Search for the cell housing the specified text and yield its (x, y) center coordinate. 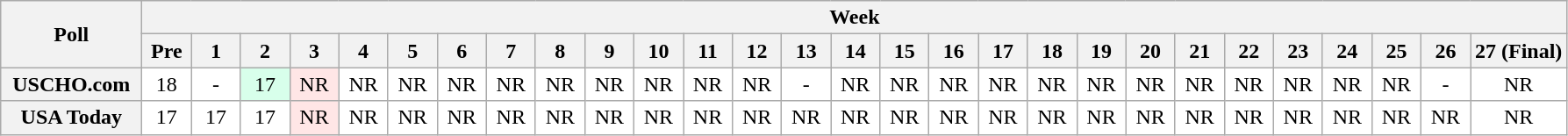
USA Today (72, 118)
Pre (167, 51)
10 (658, 51)
9 (609, 51)
7 (511, 51)
19 (1101, 51)
1 (216, 51)
23 (1298, 51)
24 (1347, 51)
Week (855, 18)
Poll (72, 34)
14 (856, 51)
26 (1445, 51)
13 (806, 51)
16 (954, 51)
25 (1396, 51)
15 (905, 51)
11 (707, 51)
6 (462, 51)
21 (1199, 51)
12 (757, 51)
5 (412, 51)
4 (363, 51)
2 (265, 51)
3 (314, 51)
20 (1150, 51)
22 (1249, 51)
USCHO.com (72, 84)
8 (560, 51)
27 (Final) (1519, 51)
